Locate the cell with the specified text and output its (X, Y) center coordinate. 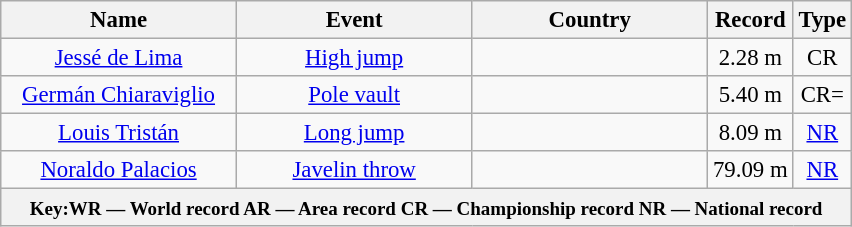
Type (822, 20)
CR= (822, 95)
Jessé de Lima (119, 58)
Event (354, 20)
Pole vault (354, 95)
79.09 m (751, 170)
Louis Tristán (119, 133)
Record (751, 20)
Germán Chiaraviglio (119, 95)
5.40 m (751, 95)
High jump (354, 58)
Javelin throw (354, 170)
Key:WR — World record AR — Area record CR — Championship record NR — National record (426, 208)
2.28 m (751, 58)
Long jump (354, 133)
8.09 m (751, 133)
Country (590, 20)
CR (822, 58)
Name (119, 20)
Noraldo Palacios (119, 170)
